Scan for the cell matching the given text and deliver its [X, Y] coordinate at center. 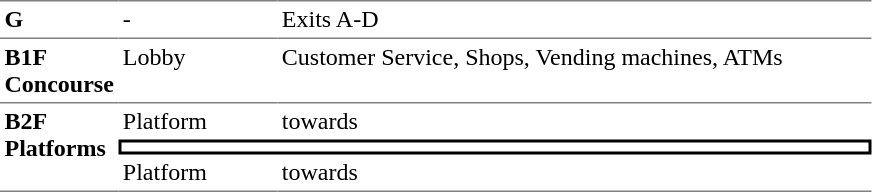
Exits A-D [574, 19]
Lobby [198, 71]
Customer Service, Shops, Vending machines, ATMs [574, 71]
B2FPlatforms [59, 148]
- [198, 19]
G [59, 19]
B1FConcourse [59, 71]
